Return the [x, y] coordinate for the center point of the cell that contains the specified text.  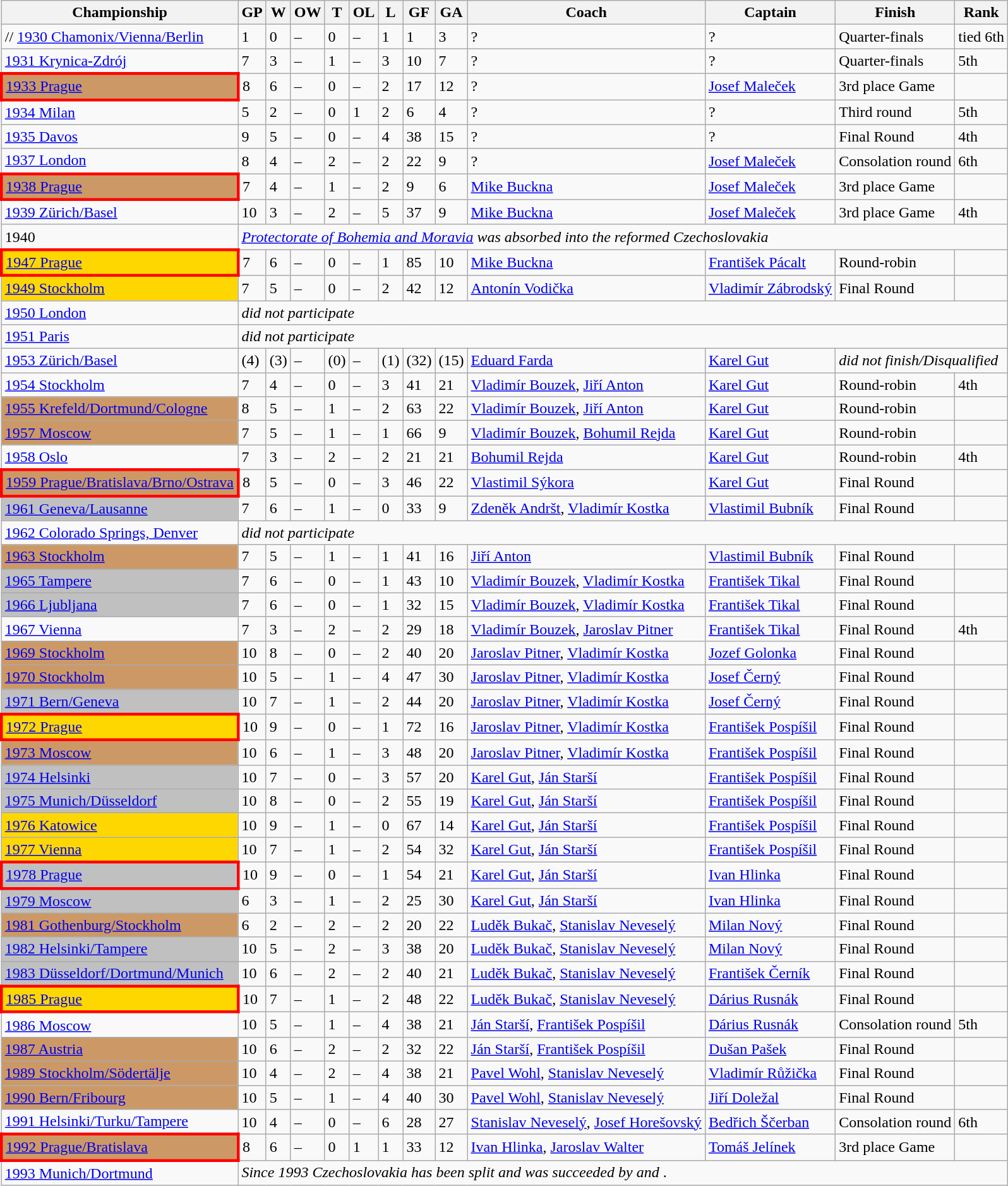
44 [419, 701]
Stanislav Neveselý, Josef Horešovský [586, 1122]
28 [419, 1122]
63 [419, 409]
1990 Bern/Fribourg [120, 1098]
1947 Prague [120, 263]
František Černík [770, 974]
1993 Munich/Dortmund [120, 1173]
1973 Moscow [120, 753]
GA [451, 13]
1975 Munich/Düsseldorf [120, 801]
Since 1993 Czechoslovakia has been split and was succeeded by and . [623, 1173]
Vlastimil Sýkora [586, 483]
1981 Gothenburg/Stockholm [120, 925]
1935 Davos [120, 136]
Antonín Vodička [586, 288]
37 [419, 212]
47 [419, 677]
1955 Krefeld/Dortmund/Cologne [120, 409]
1938 Prague [120, 187]
1966 Ljubljana [120, 605]
1965 Tampere [120, 581]
1969 Stockholm [120, 653]
1953 Zürich/Basel [120, 361]
(3) [278, 361]
GP [252, 13]
1976 Katowice [120, 825]
1992 Prague/Bratislava [120, 1147]
// 1930 Chamonix/Vienna/Berlin [120, 37]
1987 Austria [120, 1049]
72 [419, 727]
1931 Krynica-Zdrój [120, 61]
1951 Paris [120, 337]
42 [419, 288]
(32) [419, 361]
(15) [451, 361]
Jiří Anton [586, 557]
GF [419, 13]
29 [419, 629]
1933 Prague [120, 86]
67 [419, 825]
1959 Prague/Bratislava/Brno/Ostrava [120, 483]
1962 Colorado Springs, Denver [120, 533]
1954 Stockholm [120, 385]
1963 Stockholm [120, 557]
Rank [981, 13]
1949 Stockholm [120, 288]
14 [451, 825]
Captain [770, 13]
T [337, 13]
43 [419, 581]
19 [451, 801]
Protectorate of Bohemia and Moravia was absorbed into the reformed Czechoslovakia [623, 237]
1940 [120, 237]
Dušan Pašek [770, 1049]
W [278, 13]
1967 Vienna [120, 629]
55 [419, 801]
1934 Milan [120, 112]
1974 Helsinki [120, 777]
Ivan Hlinka, Jaroslav Walter [586, 1147]
18 [451, 629]
1979 Moscow [120, 901]
Tomáš Jelínek [770, 1147]
Jiří Doležal [770, 1098]
Zdeněk Andršt, Vladimír Kostka [586, 508]
1985 Prague [120, 1000]
1971 Bern/Geneva [120, 701]
Finish [896, 13]
Championship [120, 13]
17 [419, 86]
1983 Düsseldorf/Dortmund/Munich [120, 974]
1977 Vienna [120, 850]
1972 Prague [120, 727]
František Pácalt [770, 263]
Vladimír Zábrodský [770, 288]
46 [419, 483]
Bedřich Ščerban [770, 1122]
Vladimír Růžička [770, 1073]
1982 Helsinki/Tampere [120, 949]
OL [364, 13]
1961 Geneva/Lausanne [120, 508]
Bohumil Rejda [586, 457]
1937 London [120, 161]
1958 Oslo [120, 457]
tied 6th [981, 37]
25 [419, 901]
57 [419, 777]
66 [419, 433]
Jozef Golonka [770, 653]
1986 Moscow [120, 1025]
Vladimír Bouzek, Bohumil Rejda [586, 433]
1989 Stockholm/Södertälje [120, 1073]
1978 Prague [120, 874]
1957 Moscow [120, 433]
1970 Stockholm [120, 677]
(1) [390, 361]
27 [451, 1122]
Third round [896, 112]
(0) [337, 361]
Eduard Farda [586, 361]
1939 Zürich/Basel [120, 212]
OW [308, 13]
L [390, 13]
85 [419, 263]
1991 Helsinki/Turku/Tampere [120, 1122]
did not finish/Disqualified [922, 361]
(4) [252, 361]
1950 London [120, 313]
Coach [586, 13]
Vladimír Bouzek, Jaroslav Pitner [586, 629]
